Output the (X, Y) coordinate of the center of the cell containing the given text.  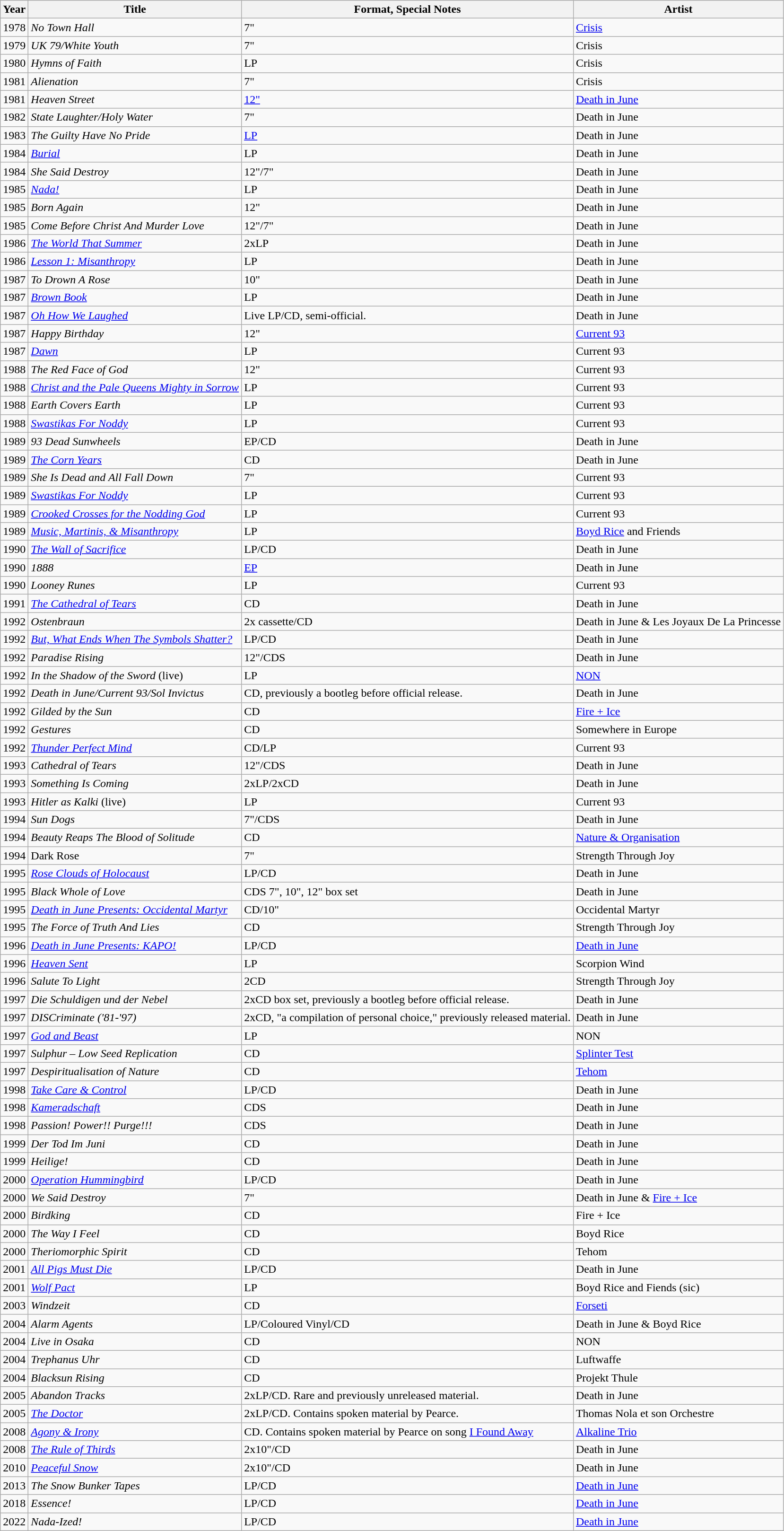
Nada-Ized! (135, 1522)
Heilige! (135, 1162)
1979 (14, 45)
The Way I Feel (135, 1234)
CD/LP (408, 747)
Scorpion Wind (678, 963)
2003 (14, 1305)
1991 (14, 604)
The Wall of Sacrifice (135, 550)
The Force of Truth And Lies (135, 927)
2xCD, "a compilation of personal choice," previously released material. (408, 1017)
The Snow Bunker Tapes (135, 1486)
But, What Ends When The Symbols Shatter? (135, 639)
The Guilty Have No Pride (135, 135)
She Said Destroy (135, 171)
Take Care & Control (135, 1089)
Forseti (678, 1305)
Luftwaffe (678, 1359)
Boyd Rice (678, 1234)
Despiritualisation of Nature (135, 1071)
Happy Birthday (135, 333)
Hitler as Kalki (live) (135, 802)
In the Shadow of the Sword (live) (135, 675)
93 Dead Sunwheels (135, 441)
2013 (14, 1486)
Black Whole of Love (135, 892)
Death in June & Les Joyaux De La Princesse (678, 621)
Rose Clouds of Holocaust (135, 874)
Heaven Sent (135, 963)
The Cathedral of Tears (135, 604)
To Drown A Rose (135, 280)
Operation Hummingbird (135, 1180)
Alkaline Trio (678, 1432)
Nature & Organisation (678, 838)
Alienation (135, 81)
EP (408, 568)
1983 (14, 135)
2xLP/CD. Contains spoken material by Pearce. (408, 1414)
Come Before Christ And Murder Love (135, 226)
Somewhere in Europe (678, 729)
No Town Hall (135, 27)
The Corn Years (135, 459)
Boyd Rice and Friends (678, 532)
Gestures (135, 729)
Year (14, 9)
Occidental Martyr (678, 910)
Theriomorphic Spirit (135, 1251)
Blacksun Rising (135, 1378)
Artist (678, 9)
1982 (14, 117)
Birdking (135, 1216)
Cathedral of Tears (135, 765)
Heaven Street (135, 99)
Lesson 1: Misanthropy (135, 262)
CD. Contains spoken material by Pearce on song I Found Away (408, 1432)
Oh How We Laughed (135, 315)
2xLP/CD. Rare and previously unreleased material. (408, 1396)
The Rule of Thirds (135, 1450)
Hymns of Faith (135, 63)
Thunder Perfect Mind (135, 747)
Nada! (135, 189)
1978 (14, 27)
Salute To Light (135, 981)
We Said Destroy (135, 1198)
1980 (14, 63)
Abandon Tracks (135, 1396)
She Is Dead and All Fall Down (135, 477)
Death in June Presents: KAPO! (135, 945)
Kameradschaft (135, 1108)
Beauty Reaps The Blood of Solitude (135, 838)
Trephanus Uhr (135, 1359)
Looney Runes (135, 586)
2xLP (408, 244)
Windzeit (135, 1305)
UK 79/White Youth (135, 45)
CD/10" (408, 910)
State Laughter/Holy Water (135, 117)
EP/CD (408, 441)
Sun Dogs (135, 820)
Death in June Presents: Occidental Martyr (135, 910)
CDS 7", 10", 12" box set (408, 892)
LP/Coloured Vinyl/CD (408, 1323)
1888 (135, 568)
Live LP/CD, semi-official. (408, 315)
Format, Special Notes (408, 9)
CD, previously a bootleg before official release. (408, 693)
2CD (408, 981)
Wolf Pact (135, 1287)
Dark Rose (135, 856)
Die Schuldigen und der Nebel (135, 999)
Paradise Rising (135, 657)
Ostenbraun (135, 621)
Brown Book (135, 297)
2x cassette/CD (408, 621)
Death in June/Current 93/Sol Invictus (135, 693)
Splinter Test (678, 1053)
Sulphur – Low Seed Replication (135, 1053)
The World That Summer (135, 244)
2010 (14, 1468)
Dawn (135, 351)
Thomas Nola et son Orchestre (678, 1414)
Title (135, 9)
Earth Covers Earth (135, 405)
All Pigs Must Die (135, 1269)
2xCD box set, previously a bootleg before official release. (408, 999)
Christ and the Pale Queens Mighty in Sorrow (135, 387)
God and Beast (135, 1035)
Projekt Thule (678, 1378)
The Doctor (135, 1414)
Essence! (135, 1504)
Crooked Crosses for the Nodding God (135, 513)
2018 (14, 1504)
Live in Osaka (135, 1341)
Something Is Coming (135, 783)
Gilded by the Sun (135, 711)
Der Tod Im Juni (135, 1144)
Agony & Irony (135, 1432)
Born Again (135, 207)
Death in June & Boyd Rice (678, 1323)
2022 (14, 1522)
7"/CDS (408, 820)
Alarm Agents (135, 1323)
10" (408, 280)
The Red Face of God (135, 369)
Passion! Power!! Purge!!! (135, 1126)
Death in June & Fire + Ice (678, 1198)
Boyd Rice and Fiends (sic) (678, 1287)
DISCriminate ('81-'97) (135, 1017)
Peaceful Snow (135, 1468)
Burial (135, 153)
2xLP/2xCD (408, 783)
Music, Martinis, & Misanthropy (135, 532)
